Locate the cell with the specified text and output its (x, y) center coordinate. 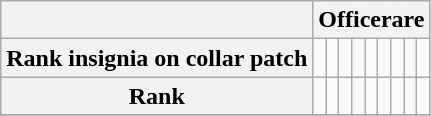
Rank insignia on collar patch (157, 58)
Officerare (372, 20)
Rank (157, 96)
